Determine the [x, y] coordinate at the center of the cell enclosing the given text.  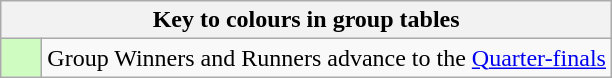
Key to colours in group tables [306, 20]
Group Winners and Runners advance to the Quarter-finals [327, 58]
